Determine the [X, Y] coordinate at the center of the cell enclosing the given text.  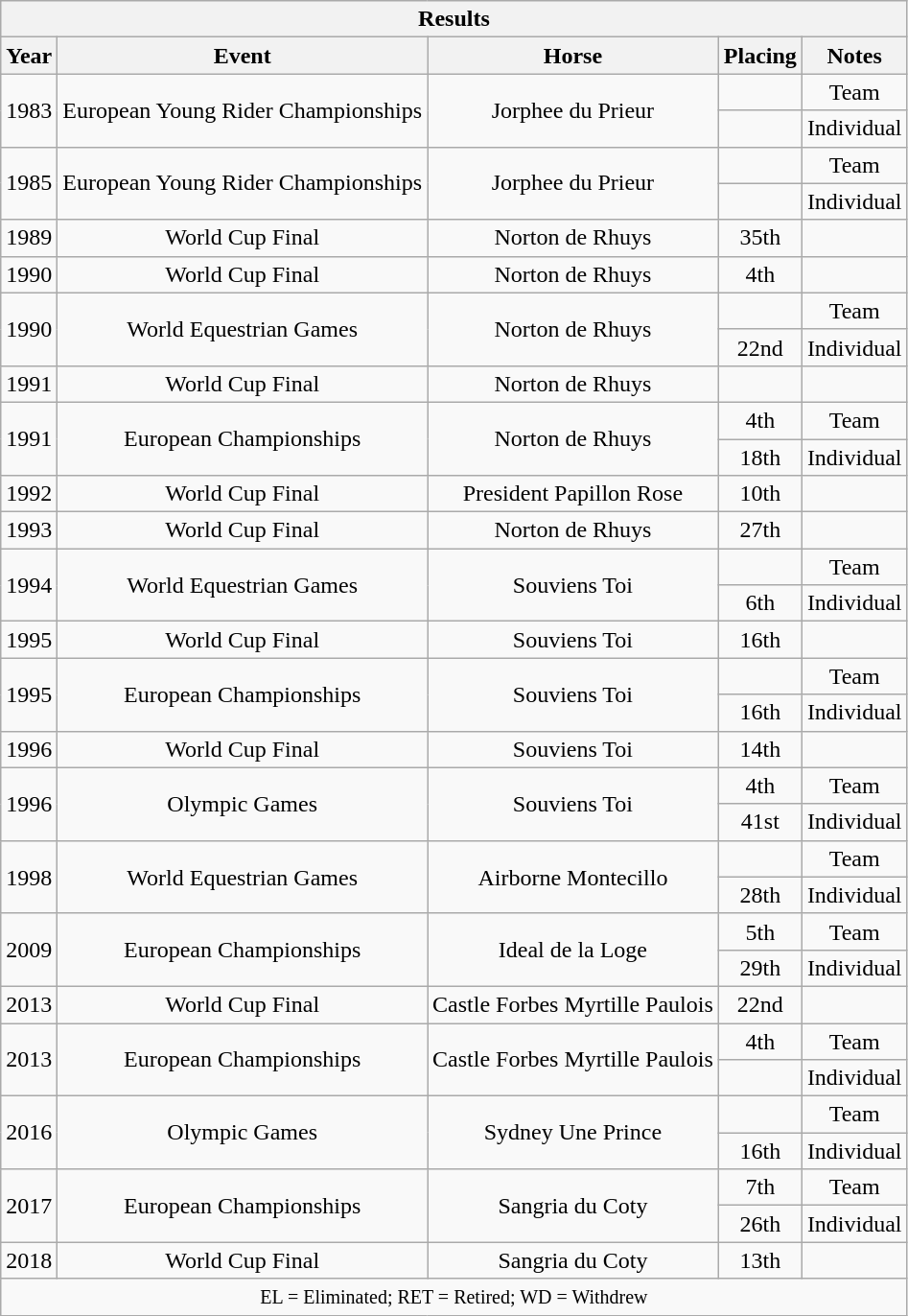
Horse [573, 56]
1993 [29, 530]
EL = Eliminated; RET = Retired; WD = Withdrew [454, 1297]
5th [759, 931]
1994 [29, 585]
2016 [29, 1133]
Event [243, 56]
27th [759, 530]
2017 [29, 1206]
14th [759, 749]
2009 [29, 950]
Year [29, 56]
10th [759, 494]
1992 [29, 494]
41st [759, 822]
1989 [29, 238]
29th [759, 968]
President Papillon Rose [573, 494]
2018 [29, 1260]
Results [454, 19]
35th [759, 238]
13th [759, 1260]
Notes [854, 56]
Sydney Une Prince [573, 1133]
7th [759, 1187]
Ideal de la Loge [573, 950]
6th [759, 603]
1998 [29, 877]
Placing [759, 56]
1983 [29, 110]
26th [759, 1224]
18th [759, 458]
28th [759, 895]
Airborne Montecillo [573, 877]
1985 [29, 183]
